Provide the [X, Y] coordinate of the cell's center where the given text is located.  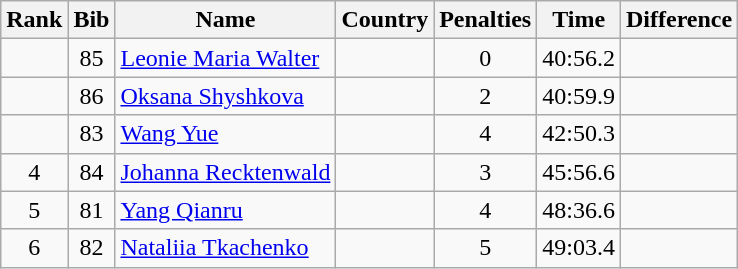
Wang Yue [226, 134]
Penalties [486, 20]
Difference [678, 20]
3 [486, 172]
40:56.2 [579, 58]
Yang Qianru [226, 210]
85 [92, 58]
49:03.4 [579, 248]
42:50.3 [579, 134]
81 [92, 210]
86 [92, 96]
Nataliia Tkachenko [226, 248]
83 [92, 134]
Oksana Shyshkova [226, 96]
Name [226, 20]
40:59.9 [579, 96]
45:56.6 [579, 172]
Johanna Recktenwald [226, 172]
Bib [92, 20]
48:36.6 [579, 210]
2 [486, 96]
Rank [34, 20]
82 [92, 248]
Country [385, 20]
6 [34, 248]
84 [92, 172]
Time [579, 20]
0 [486, 58]
Leonie Maria Walter [226, 58]
